Pinpoint the cell where the given text exists, returning its (x, y) midpoint coordinate. 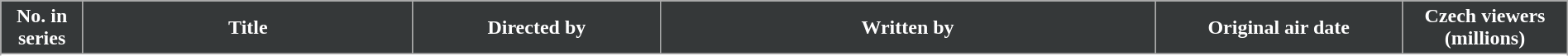
Written by (907, 28)
No. inseries (42, 28)
Title (248, 28)
Directed by (536, 28)
Czech viewers(millions) (1485, 28)
Original air date (1279, 28)
